Locate the cell with the specified text and output its (x, y) center coordinate. 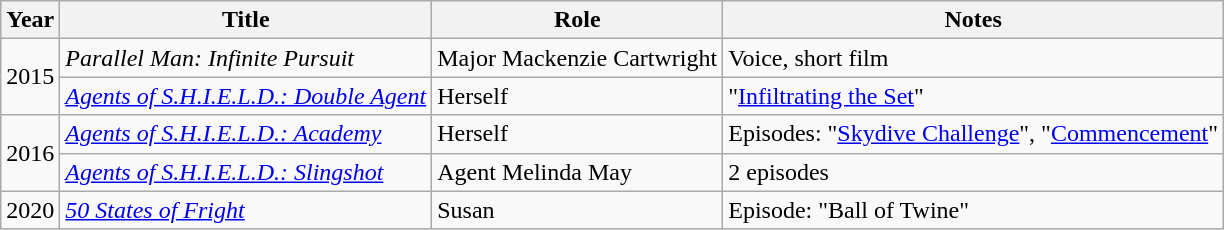
Major Mackenzie Cartwright (578, 58)
50 States of Fright (246, 210)
Voice, short film (974, 58)
Parallel Man: Infinite Pursuit (246, 58)
Susan (578, 210)
Agents of S.H.I.E.L.D.: Slingshot (246, 172)
2016 (30, 153)
Agent Melinda May (578, 172)
"Infiltrating the Set" (974, 96)
Episodes: "Skydive Challenge", "Commencement" (974, 134)
Title (246, 20)
Episode: "Ball of Twine" (974, 210)
2 episodes (974, 172)
2020 (30, 210)
2015 (30, 77)
Role (578, 20)
Agents of S.H.I.E.L.D.: Academy (246, 134)
Agents of S.H.I.E.L.D.: Double Agent (246, 96)
Notes (974, 20)
Year (30, 20)
